Return the (x, y) coordinate for the center point of the cell that contains the specified text.  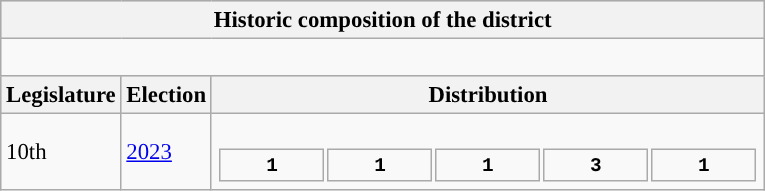
2023 (166, 152)
Election (166, 95)
3 (596, 166)
Distribution (488, 95)
1 1 1 3 1 (488, 152)
10th (61, 152)
Legislature (61, 95)
Historic composition of the district (383, 20)
